Pinpoint the cell where the given text exists, returning its (x, y) midpoint coordinate. 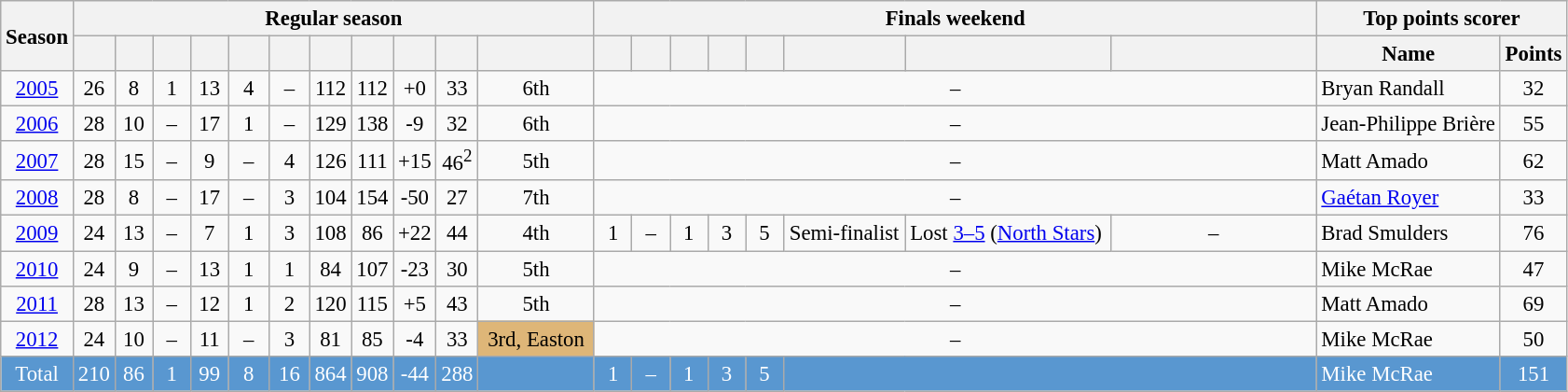
Semi-finalist (845, 233)
Jean-Philippe Brière (1408, 124)
+5 (415, 303)
62 (1533, 161)
7th (537, 199)
+0 (415, 89)
Name (1408, 54)
908 (373, 373)
11 (209, 339)
69 (1533, 303)
151 (1533, 373)
Total (37, 373)
-23 (415, 269)
27 (457, 199)
154 (373, 199)
Lost 3–5 (North Stars) (1009, 233)
50 (1533, 339)
Season (37, 35)
47 (1533, 269)
-50 (415, 199)
126 (330, 161)
2010 (37, 269)
43 (457, 303)
2008 (37, 199)
462 (457, 161)
104 (330, 199)
Gaétan Royer (1408, 199)
Finals weekend (955, 19)
129 (330, 124)
2006 (37, 124)
55 (1533, 124)
115 (373, 303)
44 (457, 233)
2011 (37, 303)
+22 (415, 233)
2009 (37, 233)
84 (330, 269)
Points (1533, 54)
Top points scorer (1441, 19)
108 (330, 233)
-44 (415, 373)
7 (209, 233)
3rd, Easton (537, 339)
-9 (415, 124)
+15 (415, 161)
864 (330, 373)
111 (373, 161)
85 (373, 339)
12 (209, 303)
16 (290, 373)
99 (209, 373)
Brad Smulders (1408, 233)
138 (373, 124)
2007 (37, 161)
15 (134, 161)
81 (330, 339)
288 (457, 373)
Bryan Randall (1408, 89)
30 (457, 269)
-4 (415, 339)
210 (93, 373)
76 (1533, 233)
107 (373, 269)
2012 (37, 339)
26 (93, 89)
4th (537, 233)
2005 (37, 89)
2 (290, 303)
Regular season (334, 19)
120 (330, 303)
